Determine the (x, y) coordinate at the center of the cell enclosing the given text.  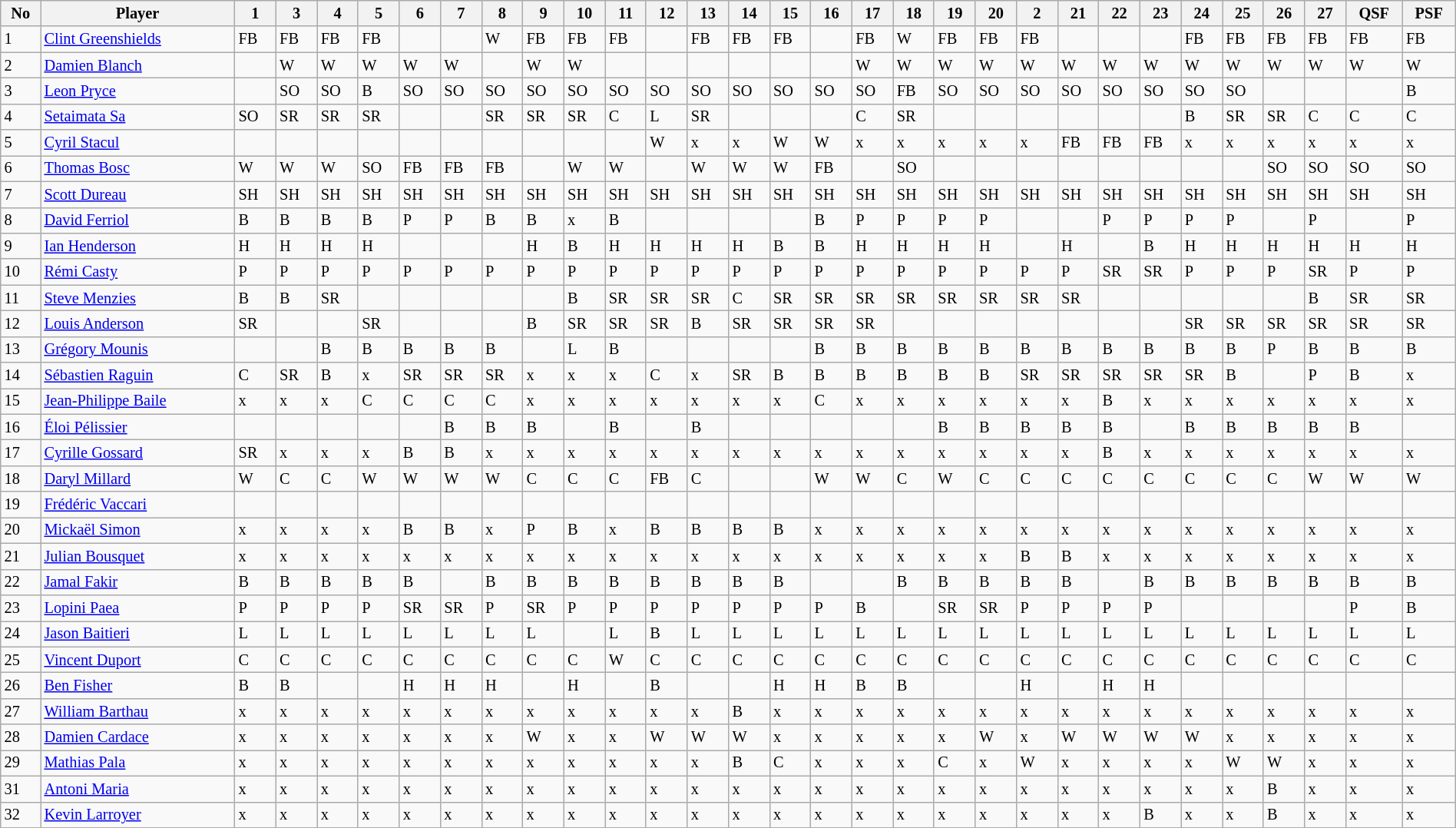
Damien Blanch (138, 65)
Leon Pryce (138, 91)
Julian Bousquet (138, 556)
Damien Cardace (138, 737)
No (21, 13)
Grégory Mounis (138, 349)
Vincent Duport (138, 660)
Ben Fisher (138, 685)
28 (21, 737)
QSF (1374, 13)
David Ferriol (138, 220)
Daryl Millard (138, 479)
Player (138, 13)
Louis Anderson (138, 323)
32 (21, 815)
Frédéric Vaccari (138, 505)
Jamal Fakir (138, 582)
Éloi Pélissier (138, 427)
Kevin Larroyer (138, 815)
Jason Baitieri (138, 634)
William Barthau (138, 711)
Cyril Stacul (138, 143)
Ian Henderson (138, 246)
Steve Menzies (138, 298)
Lopini Paea (138, 608)
PSF (1428, 13)
29 (21, 763)
Jean-Philippe Baile (138, 401)
Sébastien Raguin (138, 376)
Thomas Bosc (138, 168)
31 (21, 789)
Clint Greenshields (138, 39)
Cyrille Gossard (138, 452)
Scott Dureau (138, 194)
Mathias Pala (138, 763)
Setaimata Sa (138, 117)
Antoni Maria (138, 789)
Rémi Casty (138, 272)
Mickaël Simon (138, 530)
